Detect which cell encompasses the target text, then output its (X, Y) center coordinate. 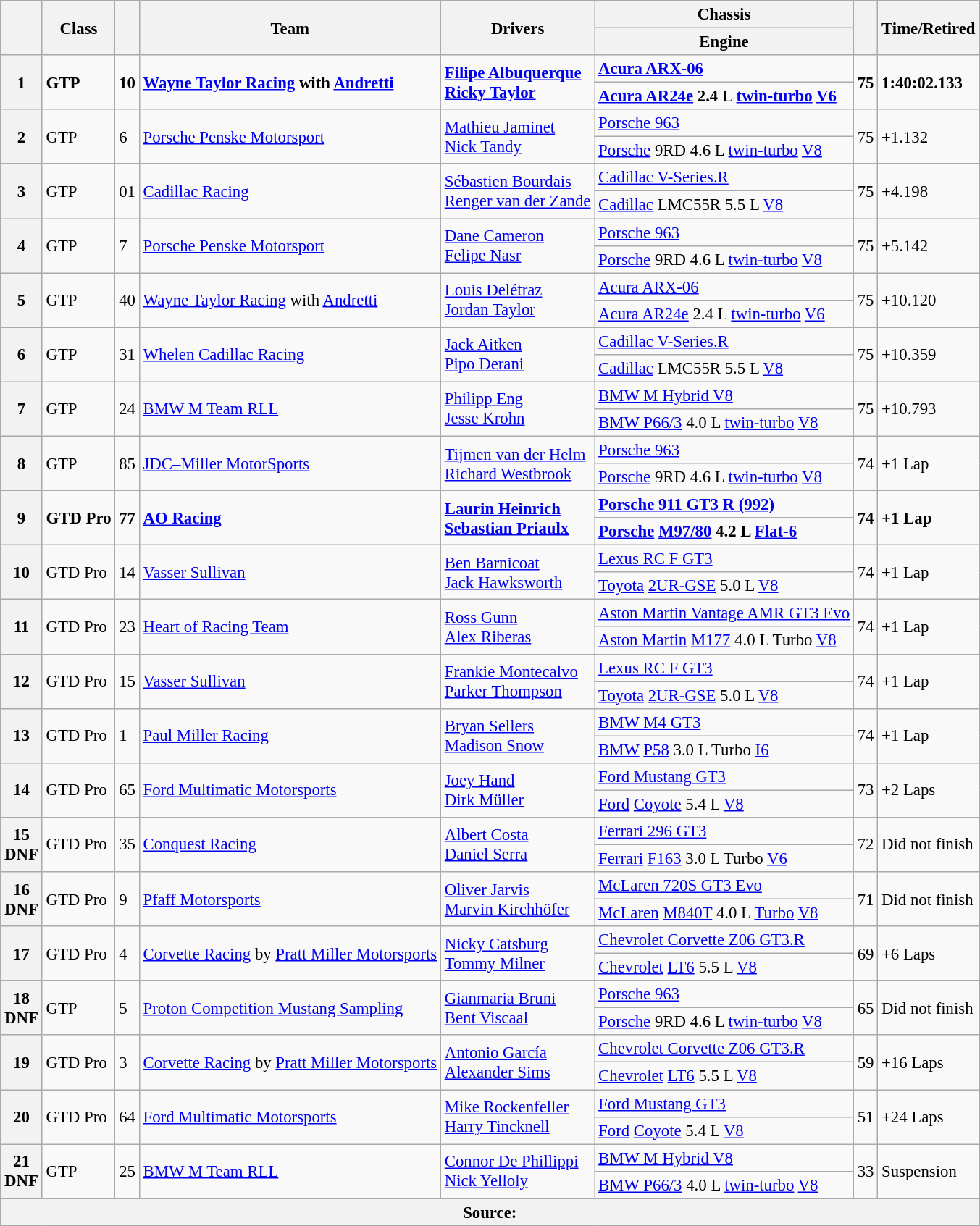
11 (22, 627)
Chassis (724, 14)
73 (865, 791)
Antonio García Alexander Sims (517, 1063)
18DNF (22, 1008)
AO Racing (290, 518)
8 (22, 463)
Proton Competition Mustang Sampling (290, 1008)
Time/Retired (929, 28)
Porsche 911 GT3 R (992) (724, 505)
25 (127, 1172)
19 (22, 1063)
+24 Laps (929, 1117)
Class (78, 28)
51 (865, 1117)
72 (865, 844)
Connor De Phillippi Nick Yelloly (517, 1172)
Mathieu Jaminet Nick Tandy (517, 136)
Drivers (517, 28)
Ben Barnicoat Jack Hawksworth (517, 572)
Filipe Albuquerque Ricky Taylor (517, 83)
15 (127, 681)
21DNF (22, 1172)
Conquest Racing (290, 844)
Nicky Catsburg Tommy Milner (517, 953)
69 (865, 953)
Whelen Cadillac Racing (290, 355)
1:40:02.133 (929, 83)
Porsche M97/80 4.2 L Flat-6 (724, 532)
Source: (490, 1212)
Frankie Montecalvo Parker Thompson (517, 681)
Ferrari F163 3.0 L Turbo V6 (724, 858)
01 (127, 191)
24 (127, 408)
Tijmen van der Helm Richard Westbrook (517, 463)
+6 Laps (929, 953)
71 (865, 899)
Aston Martin Vantage AMR GT3 Evo (724, 613)
+1.132 (929, 136)
Joey Hand Dirk Müller (517, 791)
+10.793 (929, 408)
+2 Laps (929, 791)
Jack Aitken Pipo Derani (517, 355)
15DNF (22, 844)
2 (22, 136)
Oliver Jarvis Marvin Kirchhöfer (517, 899)
+16 Laps (929, 1063)
Laurin Heinrich Sebastian Priaulx (517, 518)
Aston Martin M177 4.0 L Turbo V8 (724, 641)
31 (127, 355)
Philipp Eng Jesse Krohn (517, 408)
85 (127, 463)
13 (22, 736)
Engine (724, 42)
23 (127, 627)
Team (290, 28)
Sébastien Bourdais Renger van der Zande (517, 191)
McLaren M840T 4.0 L Turbo V8 (724, 913)
Ferrari 296 GT3 (724, 831)
+10.120 (929, 300)
Mike Rockenfeller Harry Tincknell (517, 1117)
17 (22, 953)
Bryan Sellers Madison Snow (517, 736)
+10.359 (929, 355)
McLaren 720S GT3 Evo (724, 886)
20 (22, 1117)
35 (127, 844)
Suspension (929, 1172)
+4.198 (929, 191)
Heart of Racing Team (290, 627)
BMW M4 GT3 (724, 722)
33 (865, 1172)
BMW P58 3.0 L Turbo I6 (724, 750)
Cadillac Racing (290, 191)
Dane Cameron Felipe Nasr (517, 246)
Gianmaria Bruni Bent Viscaal (517, 1008)
12 (22, 681)
JDC–Miller MotorSports (290, 463)
64 (127, 1117)
Louis Delétraz Jordan Taylor (517, 300)
+5.142 (929, 246)
77 (127, 518)
Paul Miller Racing (290, 736)
40 (127, 300)
Pfaff Motorsports (290, 899)
Ross Gunn Alex Riberas (517, 627)
59 (865, 1063)
16DNF (22, 899)
Albert Costa Daniel Serra (517, 844)
